Find where the given text appears and provide that cell's center as [X, Y] coordinate. 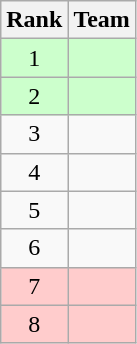
8 [34, 324]
6 [34, 248]
3 [34, 134]
Rank [34, 20]
7 [34, 286]
1 [34, 58]
5 [34, 210]
4 [34, 172]
Team [102, 20]
2 [34, 96]
